Determine the (X, Y) coordinate at the center of the cell enclosing the given text.  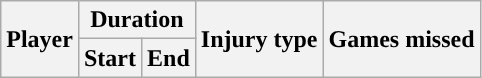
End (168, 58)
Duration (136, 20)
Player (40, 39)
Injury type (259, 39)
Start (110, 58)
Games missed (402, 39)
